From the cell containing the given text, extract its center point as (x, y) coordinate. 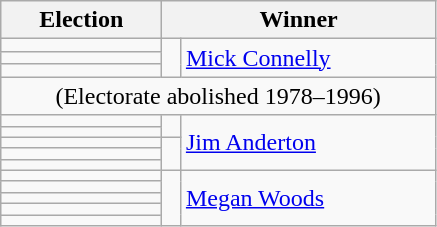
Mick Connelly (308, 58)
Megan Woods (308, 198)
Winner (299, 20)
Election (82, 20)
Jim Anderton (308, 142)
(Electorate abolished 1978–1996) (218, 96)
